Find where the given text appears and provide that cell's center as (x, y) coordinate. 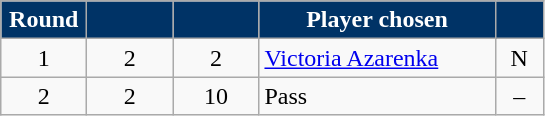
Victoria Azarenka (377, 58)
Pass (377, 96)
Player chosen (377, 20)
10 (216, 96)
1 (44, 58)
– (520, 96)
Round (44, 20)
N (520, 58)
